Return [X, Y] of the center of cell containing provided text 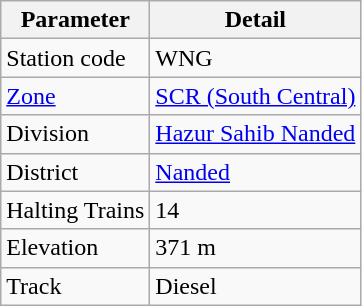
Station code [76, 58]
Track [76, 286]
Zone [76, 96]
371 m [256, 248]
Division [76, 134]
Diesel [256, 286]
Hazur Sahib Nanded [256, 134]
Parameter [76, 20]
Elevation [76, 248]
Detail [256, 20]
District [76, 172]
Nanded [256, 172]
SCR (South Central) [256, 96]
Halting Trains [76, 210]
WNG [256, 58]
14 [256, 210]
